Scan for the cell matching the given text and deliver its (X, Y) coordinate at center. 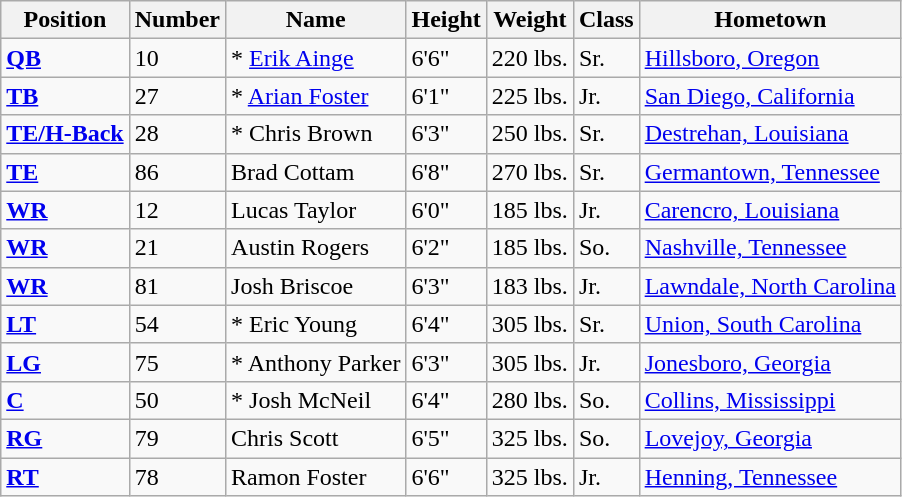
6'0" (446, 210)
Weight (530, 20)
Lovejoy, Georgia (770, 438)
225 lbs. (530, 96)
QB (65, 58)
Collins, Mississippi (770, 400)
Ramon Foster (316, 477)
54 (177, 324)
75 (177, 362)
Lucas Taylor (316, 210)
* Erik Ainge (316, 58)
Jonesboro, Georgia (770, 362)
183 lbs. (530, 286)
28 (177, 134)
Name (316, 20)
78 (177, 477)
280 lbs. (530, 400)
Destrehan, Louisiana (770, 134)
Nashville, Tennessee (770, 248)
Henning, Tennessee (770, 477)
Height (446, 20)
Josh Briscoe (316, 286)
Germantown, Tennessee (770, 172)
Brad Cottam (316, 172)
Union, South Carolina (770, 324)
12 (177, 210)
81 (177, 286)
21 (177, 248)
86 (177, 172)
Carencro, Louisiana (770, 210)
250 lbs. (530, 134)
* Anthony Parker (316, 362)
RT (65, 477)
Chris Scott (316, 438)
6'1" (446, 96)
50 (177, 400)
Hillsboro, Oregon (770, 58)
RG (65, 438)
6'2" (446, 248)
6'5" (446, 438)
270 lbs. (530, 172)
LG (65, 362)
6'8" (446, 172)
* Josh McNeil (316, 400)
San Diego, California (770, 96)
Class (606, 20)
* Chris Brown (316, 134)
Lawndale, North Carolina (770, 286)
TE (65, 172)
LT (65, 324)
220 lbs. (530, 58)
10 (177, 58)
Number (177, 20)
TE/H-Back (65, 134)
* Arian Foster (316, 96)
Hometown (770, 20)
TB (65, 96)
27 (177, 96)
* Eric Young (316, 324)
Austin Rogers (316, 248)
79 (177, 438)
Position (65, 20)
C (65, 400)
